Return [x, y] of the center of cell containing provided text 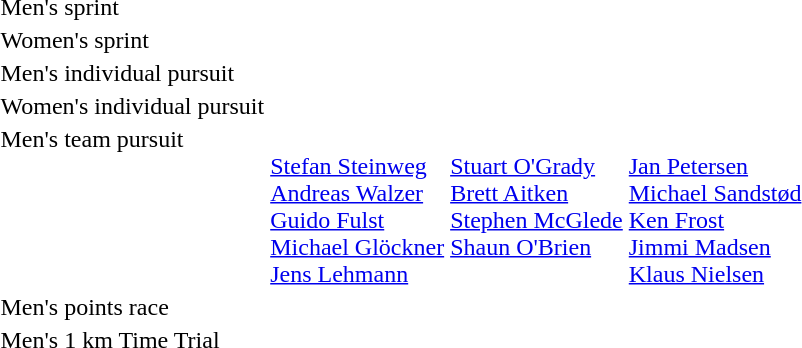
Stefan SteinwegAndreas WalzerGuido FulstMichael GlöcknerJens Lehmann [358, 206]
Stuart O'GradyBrett AitkenStephen McGledeShaun O'Brien [537, 206]
